Return the [x, y] coordinate for the center point of the cell that contains the specified text.  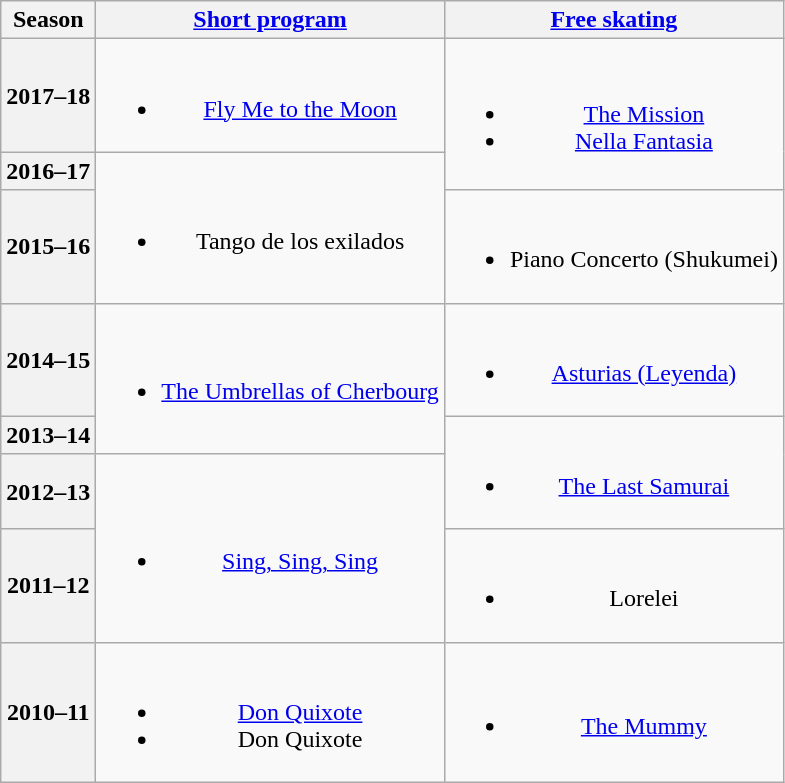
2016–17 [48, 171]
Sing, Sing, Sing [270, 548]
Lorelei [614, 586]
Asturias (Leyenda) [614, 360]
Short program [270, 20]
The Last Samurai [614, 472]
Free skating [614, 20]
2017–18 [48, 96]
2015–16 [48, 246]
Fly Me to the Moon [270, 96]
The Umbrellas of Cherbourg [270, 378]
2013–14 [48, 435]
Piano Concerto (Shukumei) [614, 246]
Don Quixote Don Quixote [270, 712]
2014–15 [48, 360]
2010–11 [48, 712]
Season [48, 20]
2012–13 [48, 492]
2011–12 [48, 586]
The Mission Nella Fantasia [614, 114]
Tango de los exilados [270, 228]
The Mummy [614, 712]
